Locate the cell with the specified text and output its [X, Y] center coordinate. 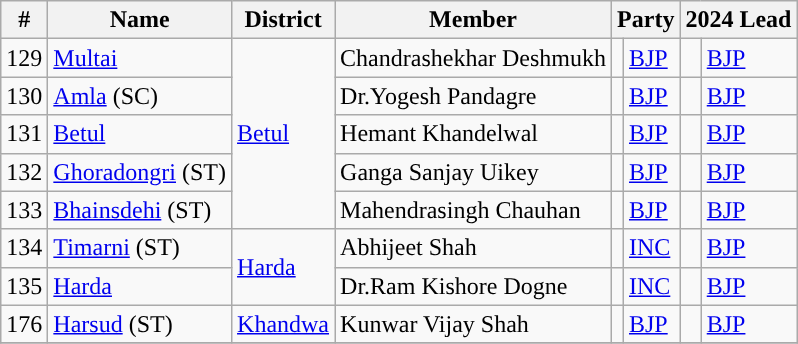
Kunwar Vijay Shah [474, 324]
131 [24, 134]
Ganga Sanjay Uikey [474, 172]
Multai [140, 58]
Hemant Khandelwal [474, 134]
135 [24, 286]
Mahendrasingh Chauhan [474, 210]
134 [24, 248]
Abhijeet Shah [474, 248]
Chandrashekhar Deshmukh [474, 58]
132 [24, 172]
133 [24, 210]
2024 Lead [738, 20]
Ghoradongri (ST) [140, 172]
Harsud (ST) [140, 324]
129 [24, 58]
176 [24, 324]
Party [646, 20]
# [24, 20]
130 [24, 96]
Dr.Ram Kishore Dogne [474, 286]
Amla (SC) [140, 96]
Bhainsdehi (ST) [140, 210]
District [284, 20]
Member [474, 20]
Khandwa [284, 324]
Name [140, 20]
Dr.Yogesh Pandagre [474, 96]
Timarni (ST) [140, 248]
